Provide the (X, Y) coordinate of the cell's center where the given text is located.  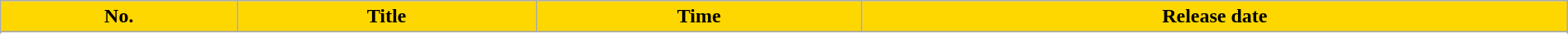
Title (387, 17)
Release date (1214, 17)
No. (119, 17)
Time (699, 17)
